Search for the cell housing the specified text and yield its (X, Y) center coordinate. 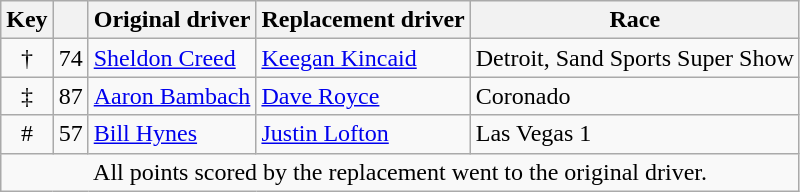
‡ (27, 96)
Original driver (172, 20)
# (27, 134)
Race (634, 20)
Justin Lofton (363, 134)
Aaron Bambach (172, 96)
Coronado (634, 96)
Key (27, 20)
Detroit, Sand Sports Super Show (634, 58)
All points scored by the replacement went to the original driver. (400, 172)
Las Vegas 1 (634, 134)
Dave Royce (363, 96)
57 (70, 134)
74 (70, 58)
Replacement driver (363, 20)
Keegan Kincaid (363, 58)
87 (70, 96)
Bill Hynes (172, 134)
† (27, 58)
Sheldon Creed (172, 58)
